Find where the given text appears and provide that cell's center as [X, Y] coordinate. 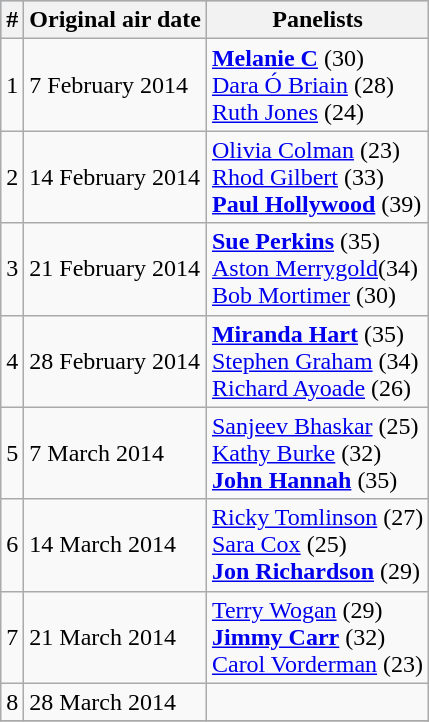
Terry Wogan (29)Jimmy Carr (32)Carol Vorderman (23) [317, 637]
8 [12, 702]
# [12, 20]
Melanie C (30)Dara Ó Briain (28)Ruth Jones (24) [317, 85]
Sanjeev Bhaskar (25)Kathy Burke (32)John Hannah (35) [317, 453]
3 [12, 269]
Panelists [317, 20]
14 February 2014 [116, 177]
Original air date [116, 20]
2 [12, 177]
14 March 2014 [116, 545]
Ricky Tomlinson (27)Sara Cox (25)Jon Richardson (29) [317, 545]
21 February 2014 [116, 269]
Miranda Hart (35)Stephen Graham (34)Richard Ayoade (26) [317, 361]
21 March 2014 [116, 637]
Olivia Colman (23)Rhod Gilbert (33)Paul Hollywood (39) [317, 177]
7 [12, 637]
7 February 2014 [116, 85]
4 [12, 361]
Sue Perkins (35)Aston Merrygold(34)Bob Mortimer (30) [317, 269]
5 [12, 453]
7 March 2014 [116, 453]
28 February 2014 [116, 361]
1 [12, 85]
6 [12, 545]
28 March 2014 [116, 702]
